Determine the [x, y] coordinate at the center of the cell enclosing the given text.  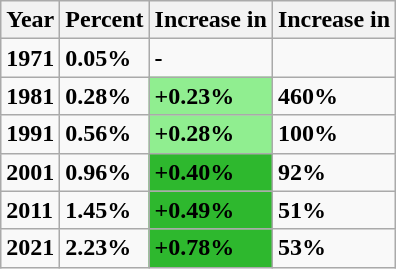
53% [334, 248]
1.45% [104, 210]
0.56% [104, 134]
+0.49% [210, 210]
2001 [30, 172]
460% [334, 96]
- [210, 58]
0.28% [104, 96]
+0.78% [210, 248]
0.96% [104, 172]
2011 [30, 210]
+0.40% [210, 172]
92% [334, 172]
2021 [30, 248]
1971 [30, 58]
100% [334, 134]
+0.28% [210, 134]
Year [30, 20]
+0.23% [210, 96]
0.05% [104, 58]
1991 [30, 134]
51% [334, 210]
2.23% [104, 248]
1981 [30, 96]
Percent [104, 20]
